Search for the cell housing the specified text and yield its (X, Y) center coordinate. 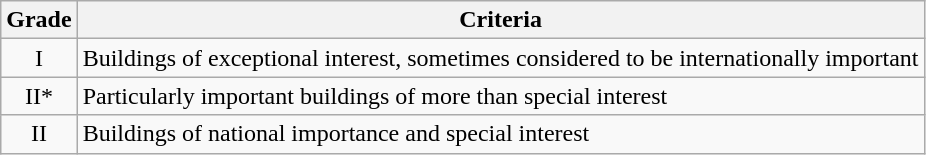
Grade (39, 20)
Buildings of national importance and special interest (500, 134)
Buildings of exceptional interest, sometimes considered to be internationally important (500, 58)
Criteria (500, 20)
Particularly important buildings of more than special interest (500, 96)
II* (39, 96)
I (39, 58)
II (39, 134)
